From the cell containing the given text, extract its center point as (X, Y) coordinate. 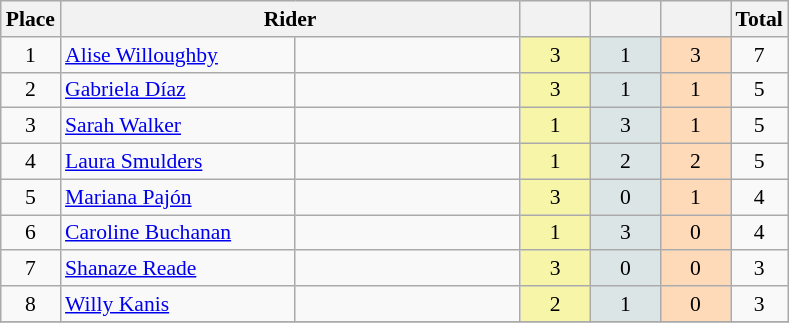
Laura Smulders (178, 162)
Total (760, 19)
Shanaze Reade (178, 269)
Sarah Walker (178, 126)
Caroline Buchanan (178, 233)
Place (30, 19)
8 (30, 304)
Rider (290, 19)
6 (30, 233)
Gabriela Díaz (178, 90)
Alise Willoughby (178, 55)
Mariana Pajón (178, 197)
Willy Kanis (178, 304)
